Return [X, Y] of the center of cell containing provided text 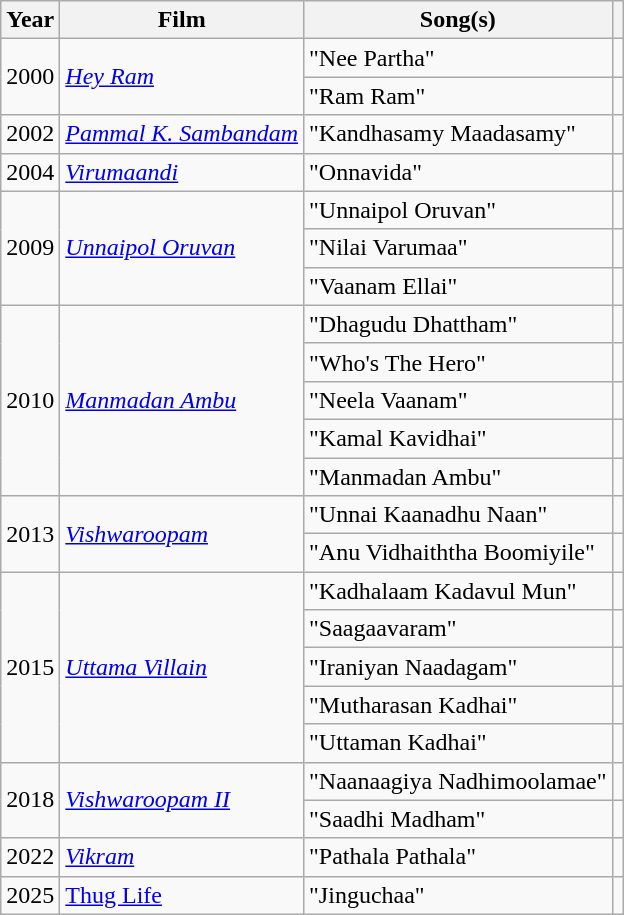
"Ram Ram" [458, 96]
"Jinguchaa" [458, 895]
"Anu Vidhaiththa Boomiyile" [458, 553]
Virumaandi [182, 172]
"Kandhasamy Maadasamy" [458, 134]
2015 [30, 667]
2025 [30, 895]
"Unnaipol Oruvan" [458, 210]
Year [30, 20]
"Unnai Kaanadhu Naan" [458, 515]
2000 [30, 77]
Film [182, 20]
"Onnavida" [458, 172]
2009 [30, 248]
"Vaanam Ellai" [458, 286]
"Iraniyan Naadagam" [458, 667]
2022 [30, 857]
Song(s) [458, 20]
Vishwaroopam II [182, 800]
"Saagaavaram" [458, 629]
Manmadan Ambu [182, 400]
Vishwaroopam [182, 534]
"Uttaman Kadhai" [458, 743]
"Pathala Pathala" [458, 857]
2010 [30, 400]
Unnaipol Oruvan [182, 248]
Uttama Villain [182, 667]
Hey Ram [182, 77]
"Naanaagiya Nadhimoolamae" [458, 781]
Thug Life [182, 895]
"Nilai Varumaa" [458, 248]
"Saadhi Madham" [458, 819]
2002 [30, 134]
"Dhagudu Dhattham" [458, 324]
"Kamal Kavidhai" [458, 438]
2004 [30, 172]
"Neela Vaanam" [458, 400]
2013 [30, 534]
"Who's The Hero" [458, 362]
"Kadhalaam Kadavul Mun" [458, 591]
2018 [30, 800]
"Manmadan Ambu" [458, 477]
"Nee Partha" [458, 58]
"Mutharasan Kadhai" [458, 705]
Vikram [182, 857]
Pammal K. Sambandam [182, 134]
